Identify which cell holds the provided text, then report its [x, y] central coordinate. 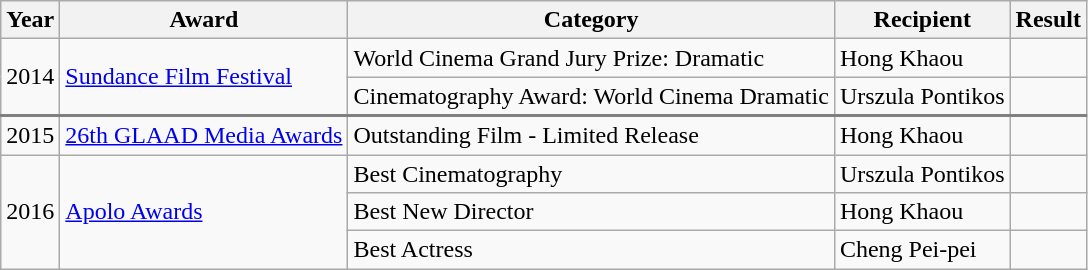
2014 [30, 78]
Recipient [922, 20]
Best New Director [591, 212]
2015 [30, 136]
Best Cinematography [591, 173]
Sundance Film Festival [204, 78]
Cinematography Award: World Cinema Dramatic [591, 96]
Apolo Awards [204, 211]
Result [1048, 20]
26th GLAAD Media Awards [204, 136]
Year [30, 20]
Outstanding Film - Limited Release [591, 136]
Cheng Pei-pei [922, 250]
World Cinema Grand Jury Prize: Dramatic [591, 58]
Award [204, 20]
Category [591, 20]
Best Actress [591, 250]
2016 [30, 211]
